Return the [x, y] coordinate for the center point of the cell that contains the specified text.  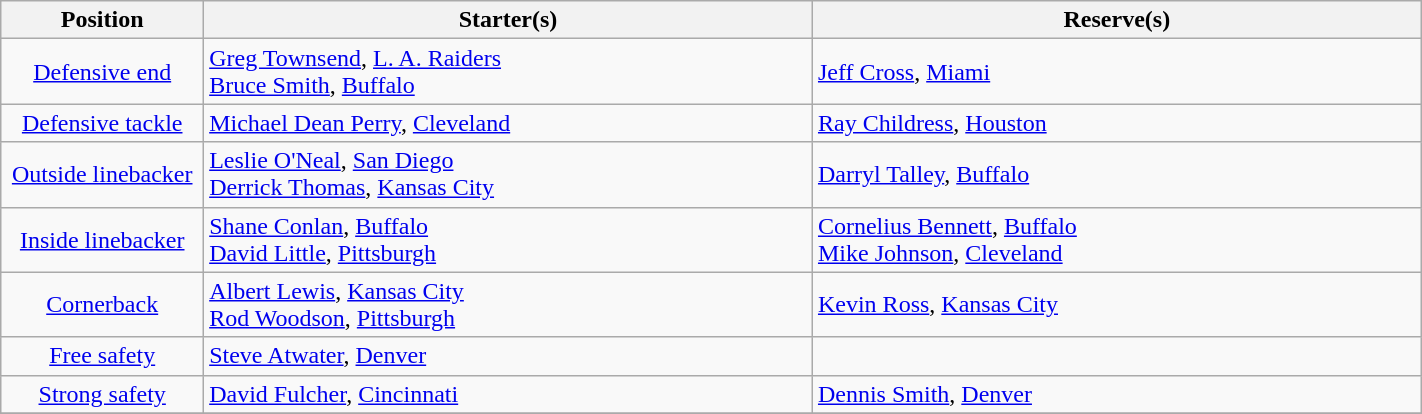
Steve Atwater, Denver [508, 356]
Darryl Talley, Buffalo [1116, 174]
David Fulcher, Cincinnati [508, 394]
Jeff Cross, Miami [1116, 72]
Dennis Smith, Denver [1116, 394]
Outside linebacker [102, 174]
Albert Lewis, Kansas City Rod Woodson, Pittsburgh [508, 304]
Cornerback [102, 304]
Leslie O'Neal, San Diego Derrick Thomas, Kansas City [508, 174]
Starter(s) [508, 20]
Defensive tackle [102, 123]
Michael Dean Perry, Cleveland [508, 123]
Inside linebacker [102, 240]
Cornelius Bennett, Buffalo Mike Johnson, Cleveland [1116, 240]
Position [102, 20]
Shane Conlan, Buffalo David Little, Pittsburgh [508, 240]
Defensive end [102, 72]
Strong safety [102, 394]
Greg Townsend, L. A. Raiders Bruce Smith, Buffalo [508, 72]
Kevin Ross, Kansas City [1116, 304]
Free safety [102, 356]
Reserve(s) [1116, 20]
Ray Childress, Houston [1116, 123]
